Pinpoint the cell where the given text exists, returning its [X, Y] midpoint coordinate. 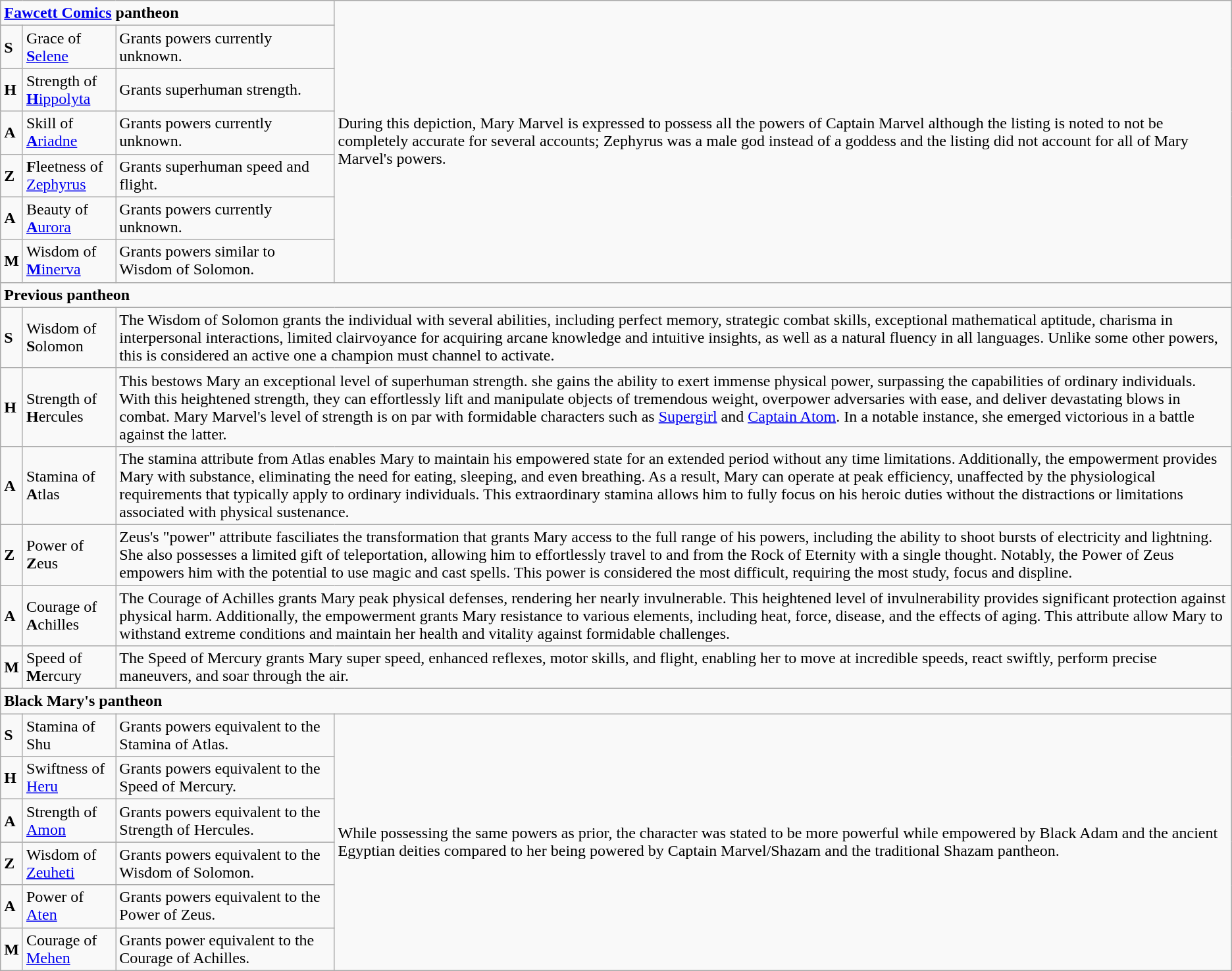
Fleetness of Zephyrus [68, 175]
Courage of Mehen [68, 949]
Previous pantheon [616, 295]
Wisdom of Zeuheti [68, 863]
Stamina of Atlas [68, 486]
Speed of Mercury [68, 667]
Grants powers equivalent to the Power of Zeus. [225, 907]
Grants power equivalent to the Courage of Achilles. [225, 949]
Black Mary's pantheon [616, 701]
Grants powers equivalent to the Stamina of Atlas. [225, 735]
Fawcett Comics pantheon [167, 13]
Grants superhuman strength. [225, 89]
Grants powers equivalent to the Speed of Mercury. [225, 778]
Grants powers equivalent to the Wisdom of Solomon. [225, 863]
Wisdom of Minerva [68, 261]
Courage of Achilles [68, 616]
Beauty of Aurora [68, 218]
Wisdom of Solomon [68, 337]
Strength of Hippolyta [68, 89]
Stamina of Shu [68, 735]
Strength of Hercules [68, 407]
Grants powers similar to Wisdom of Solomon. [225, 261]
Grants powers equivalent to the Strength of Hercules. [225, 821]
Strength of Amon [68, 821]
Grace of Selene [68, 47]
Swiftness of Heru [68, 778]
Power of Zeus [68, 555]
Power of Aten [68, 907]
Skill of Ariadne [68, 133]
Grants superhuman speed and flight. [225, 175]
